Pinpoint the cell where the given text exists, returning its [X, Y] midpoint coordinate. 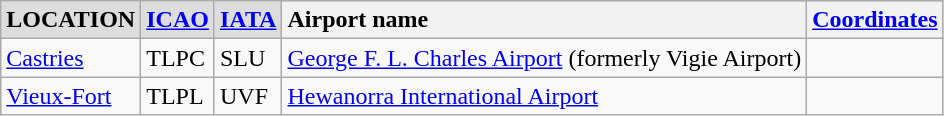
IATA [248, 20]
TLPL [178, 96]
SLU [248, 58]
TLPC [178, 58]
UVF [248, 96]
Vieux-Fort [71, 96]
Coordinates [875, 20]
Castries [71, 58]
LOCATION [71, 20]
Hewanorra International Airport [544, 96]
George F. L. Charles Airport (formerly Vigie Airport) [544, 58]
ICAO [178, 20]
Airport name [544, 20]
